Search for the cell housing the specified text and yield its [X, Y] center coordinate. 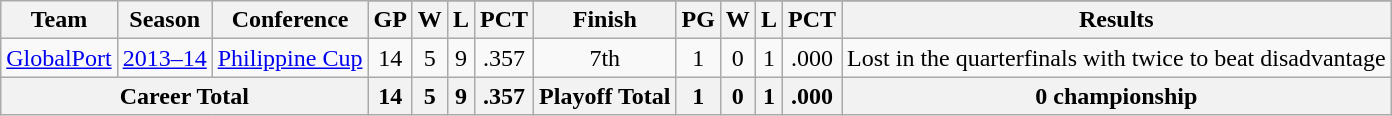
Season [164, 20]
0 championship [1117, 96]
Team [59, 20]
2013–14 [164, 58]
PG [698, 20]
Philippine Cup [290, 58]
Conference [290, 20]
Finish [605, 20]
Playoff Total [605, 96]
GlobalPort [59, 58]
7th [605, 58]
GP [390, 20]
Lost in the quarterfinals with twice to beat disadvantage [1117, 58]
Career Total [184, 96]
Results [1117, 20]
